Provide the [X, Y] coordinate of the cell's center where the given text is located.  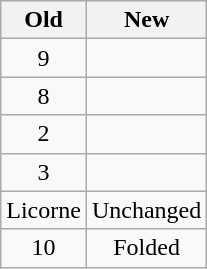
10 [44, 248]
9 [44, 58]
Old [44, 20]
Licorne [44, 210]
8 [44, 96]
2 [44, 134]
3 [44, 172]
New [146, 20]
Folded [146, 248]
Unchanged [146, 210]
